Return the [x, y] coordinate for the center point of the cell that contains the specified text.  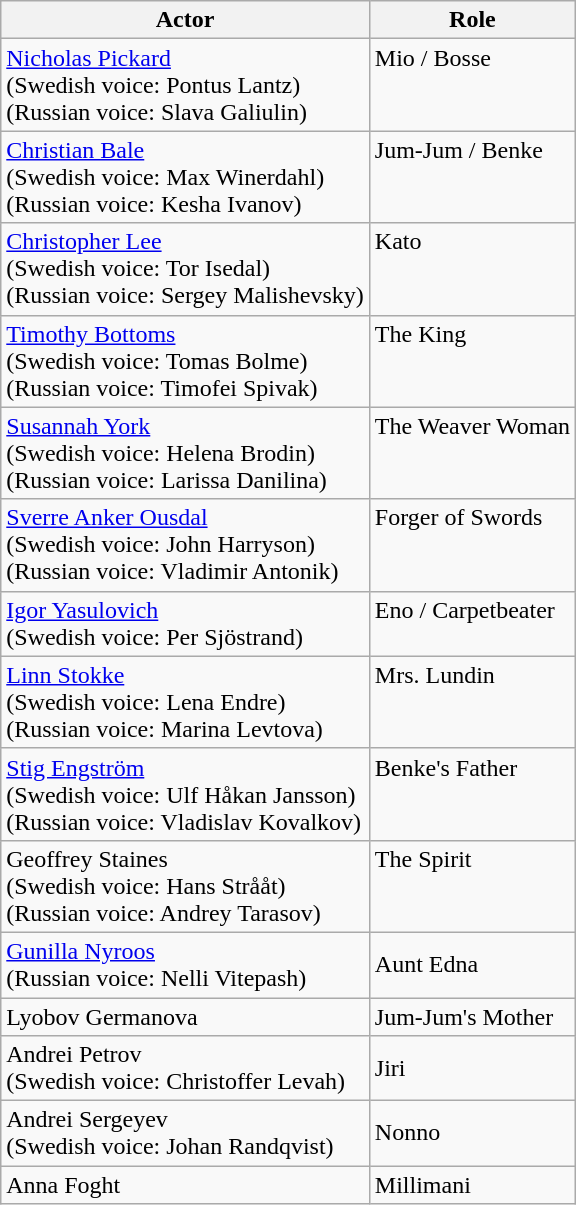
Geoffrey Staines (Swedish voice: Hans Strååt) (Russian voice: Andrey Tarasov) [186, 886]
Andrei Sergeyev (Swedish voice: Johan Randqvist) [186, 1134]
The King [472, 361]
Anna Foght [186, 1185]
Linn Stokke (Swedish voice: Lena Endre) (Russian voice: Marina Levtova) [186, 702]
Gunilla Nyroos (Russian voice: Nelli Vitepash) [186, 964]
Actor [186, 20]
Nicholas Pickard (Swedish voice: Pontus Lantz) (Russian voice: Slava Galiulin) [186, 85]
The Weaver Woman [472, 453]
Timothy Bottoms (Swedish voice: Tomas Bolme) (Russian voice: Timofei Spivak) [186, 361]
The Spirit [472, 886]
Christopher Lee (Swedish voice: Tor Isedal) (Russian voice: Sergey Malishevsky) [186, 269]
Lyobov Germanova [186, 1017]
Forger of Swords [472, 545]
Susannah York (Swedish voice: Helena Brodin) (Russian voice: Larissa Danilina) [186, 453]
Benke's Father [472, 794]
Aunt Edna [472, 964]
Kato [472, 269]
Sverre Anker Ousdal (Swedish voice: John Harryson) (Russian voice: Vladimir Antonik) [186, 545]
Mrs. Lundin [472, 702]
Christian Bale (Swedish voice: Max Winerdahl) (Russian voice: Kesha Ivanov) [186, 177]
Stig Engström (Swedish voice: Ulf Håkan Jansson) (Russian voice: Vladislav Kovalkov) [186, 794]
Millimani [472, 1185]
Jiri [472, 1068]
Eno / Carpetbeater [472, 624]
Igor Yasulovich (Swedish voice: Per Sjöstrand) [186, 624]
Jum-Jum / Benke [472, 177]
Andrei Petrov (Swedish voice: Christoffer Levah) [186, 1068]
Role [472, 20]
Nonno [472, 1134]
Jum-Jum's Mother [472, 1017]
Mio / Bosse [472, 85]
